Output the (X, Y) coordinate of the center of the cell containing the given text.  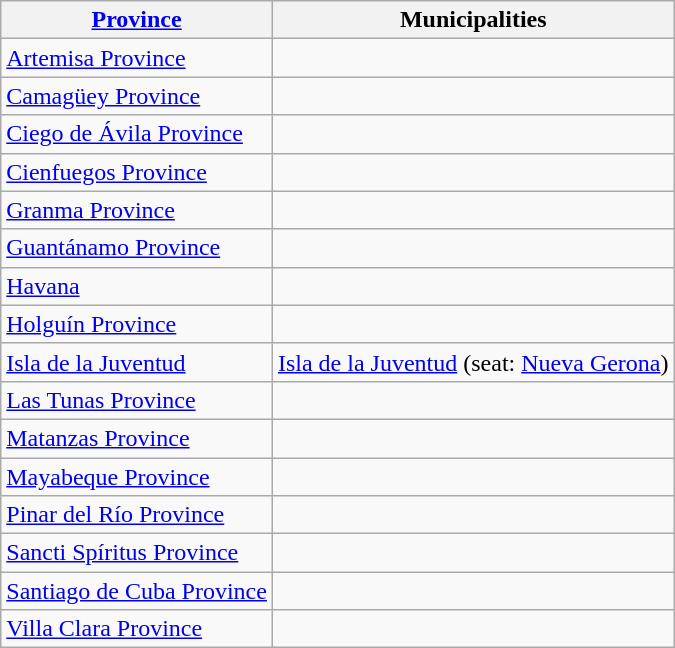
Las Tunas Province (137, 400)
Santiago de Cuba Province (137, 591)
Matanzas Province (137, 438)
Province (137, 20)
Municipalities (473, 20)
Artemisa Province (137, 58)
Pinar del Río Province (137, 515)
Sancti Spíritus Province (137, 553)
Villa Clara Province (137, 629)
Mayabeque Province (137, 477)
Ciego de Ávila Province (137, 134)
Camagüey Province (137, 96)
Cienfuegos Province (137, 172)
Isla de la Juventud (137, 362)
Holguín Province (137, 324)
Guantánamo Province (137, 248)
Isla de la Juventud (seat: Nueva Gerona) (473, 362)
Havana (137, 286)
Granma Province (137, 210)
